Pinpoint the cell where the given text exists, returning its (X, Y) midpoint coordinate. 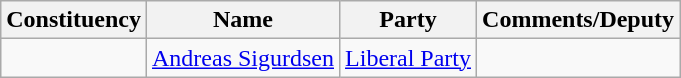
Party (408, 20)
Liberal Party (408, 58)
Andreas Sigurdsen (242, 58)
Name (242, 20)
Comments/Deputy (578, 20)
Constituency (74, 20)
